Output the [X, Y] coordinate of the center of the cell containing the given text.  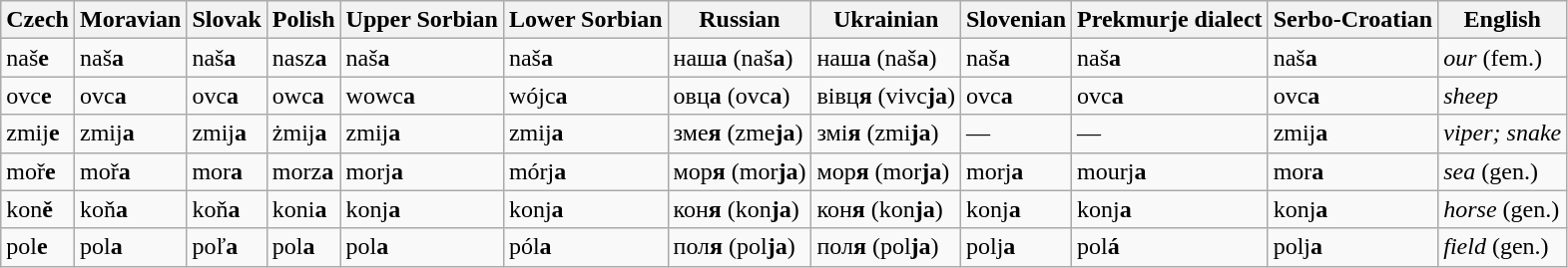
mórja [585, 171]
viper; snake [1503, 134]
morza [303, 171]
Russian [740, 20]
English [1503, 20]
konia [303, 209]
naše [38, 58]
змія (zmija) [886, 134]
poľa [227, 247]
zmije [38, 134]
póla [585, 247]
nasza [303, 58]
Czech [38, 20]
вівця (vivcja) [886, 96]
змея (zmeja) [740, 134]
moře [38, 171]
polá [1170, 247]
Slovak [227, 20]
sheep [1503, 96]
Serbo-Croatian [1353, 20]
koně [38, 209]
pole [38, 247]
Prekmurje dialect [1170, 20]
sea (gen.) [1503, 171]
wowca [421, 96]
horse (gen.) [1503, 209]
owca [303, 96]
żmija [303, 134]
mořa [130, 171]
our (fem.) [1503, 58]
Ukrainian [886, 20]
field (gen.) [1503, 247]
ovce [38, 96]
Moravian [130, 20]
Lower Sorbian [585, 20]
овца (ovca) [740, 96]
Upper Sorbian [421, 20]
wójca [585, 96]
Polish [303, 20]
mourja [1170, 171]
Slovenian [1016, 20]
